Provide the [x, y] coordinate of the cell's center where the given text is located.  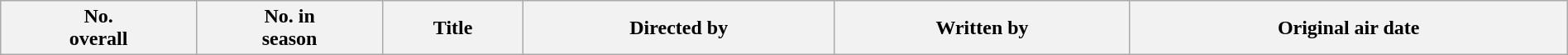
Title [453, 28]
Written by [982, 28]
No.overall [99, 28]
Original air date [1348, 28]
Directed by [678, 28]
No. inseason [289, 28]
